Provide the [X, Y] coordinate of the cell's center where the given text is located.  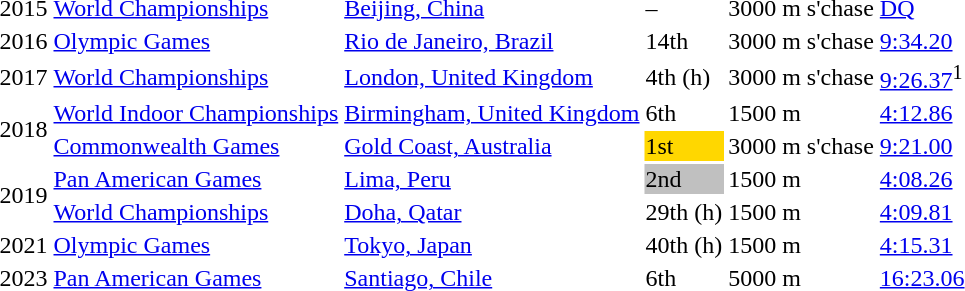
2nd [684, 179]
Commonwealth Games [196, 146]
4th (h) [684, 77]
29th (h) [684, 212]
London, United Kingdom [492, 77]
Lima, Peru [492, 179]
1st [684, 146]
Pan American Games [196, 179]
14th [684, 41]
Rio de Janeiro, Brazil [492, 41]
40th (h) [684, 245]
Doha, Qatar [492, 212]
Birmingham, United Kingdom [492, 113]
World Indoor Championships [196, 113]
Tokyo, Japan [492, 245]
6th [684, 113]
Gold Coast, Australia [492, 146]
